Find where the given text appears and provide that cell's center as [X, Y] coordinate. 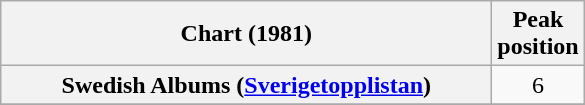
Chart (1981) [246, 34]
Peakposition [538, 34]
Swedish Albums (Sverigetopplistan) [246, 85]
6 [538, 85]
